Scan for the cell matching the given text and deliver its (x, y) coordinate at center. 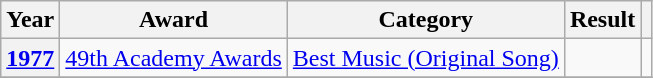
Year (30, 20)
Award (174, 20)
1977 (30, 58)
Result (602, 20)
Best Music (Original Song) (426, 58)
Category (426, 20)
49th Academy Awards (174, 58)
